Pinpoint the cell where the given text exists, returning its [x, y] midpoint coordinate. 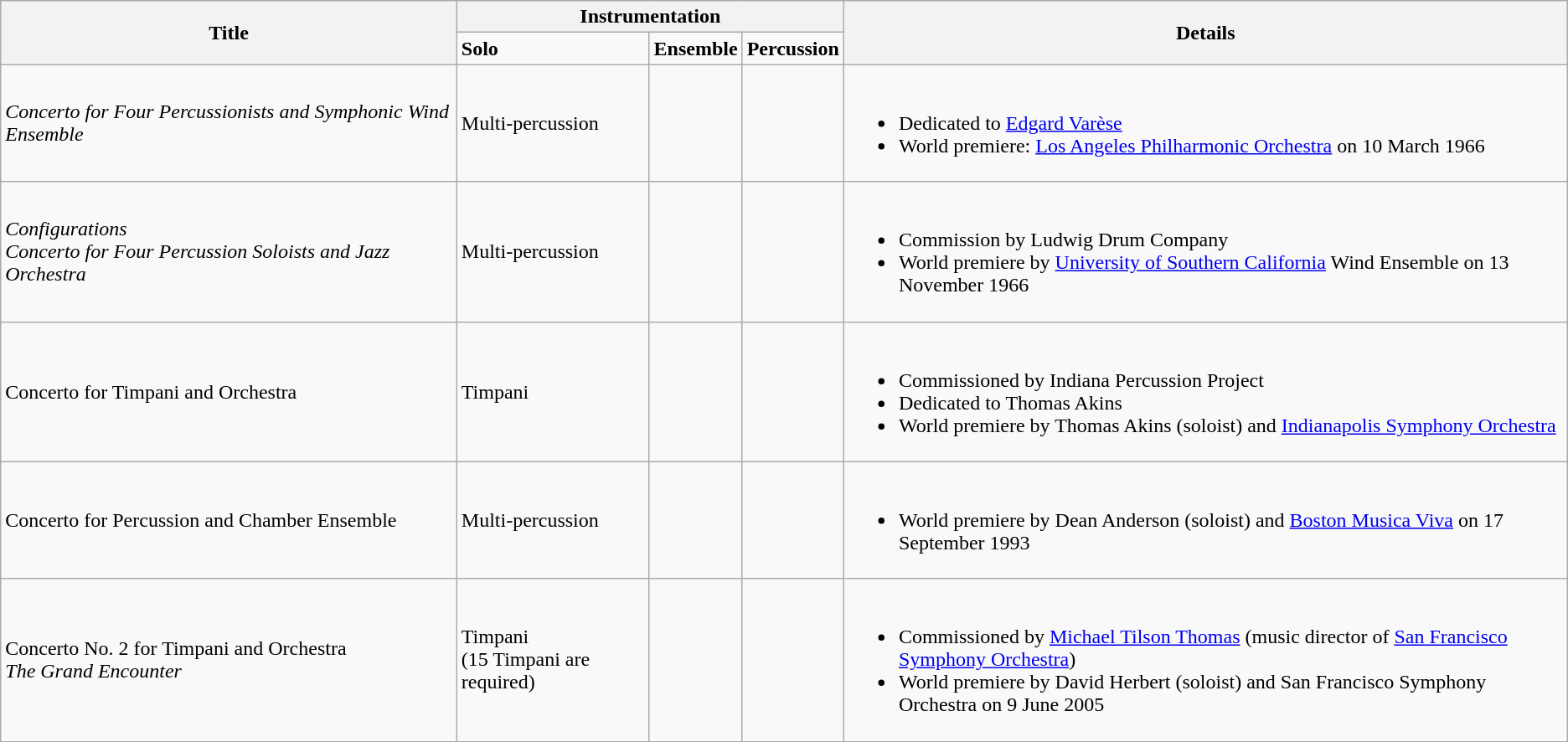
Concerto No. 2 for Timpani and OrchestraThe Grand Encounter [230, 660]
Concerto for Percussion and Chamber Ensemble [230, 520]
Commissioned by Indiana Percussion ProjectDedicated to Thomas AkinsWorld premiere by Thomas Akins (soloist) and Indianapolis Symphony Orchestra [1205, 392]
Title [230, 33]
Timpani(15 Timpani are required) [553, 660]
Dedicated to Edgard VarèseWorld premiere: Los Angeles Philharmonic Orchestra on 10 March 1966 [1205, 123]
Instrumentation [650, 17]
ConfigurationsConcerto for Four Percussion Soloists and Jazz Orchestra [230, 251]
Ensemble [695, 49]
Solo [553, 49]
Concerto for Timpani and Orchestra [230, 392]
Percussion [792, 49]
World premiere by Dean Anderson (soloist) and Boston Musica Viva on 17 September 1993 [1205, 520]
Details [1205, 33]
Timpani [553, 392]
Concerto for Four Percussionists and Symphonic Wind Ensemble [230, 123]
Commission by Ludwig Drum CompanyWorld premiere by University of Southern California Wind Ensemble on 13 November 1966 [1205, 251]
